Provide the [x, y] coordinate of the cell's center where the given text is located.  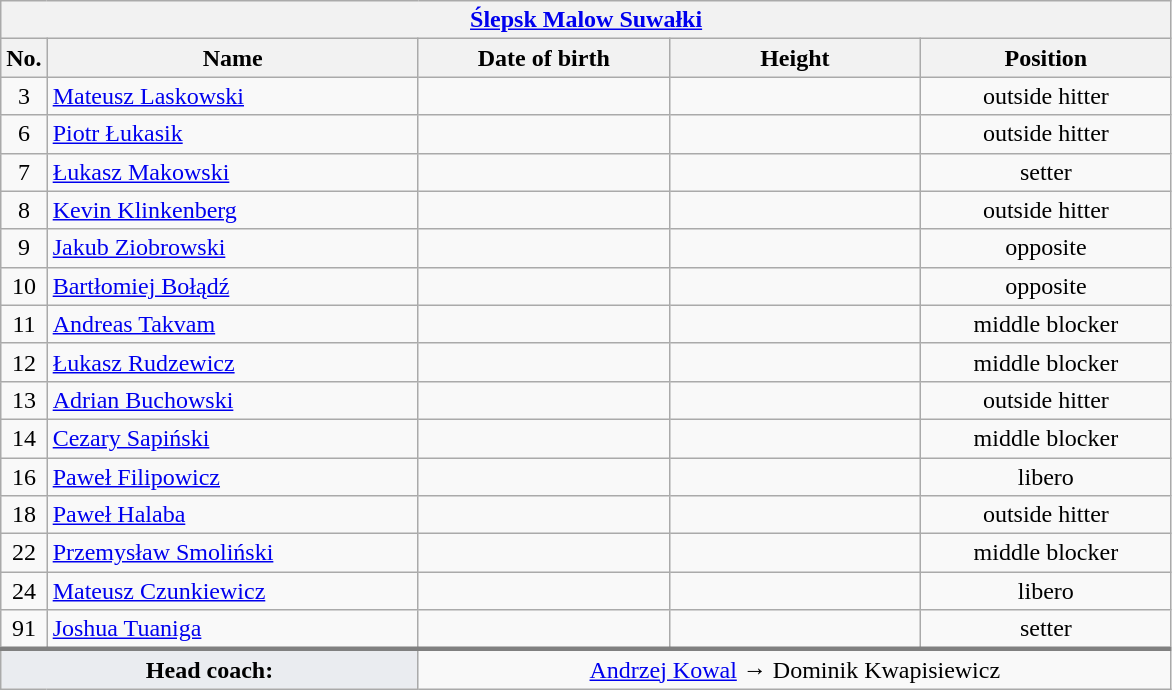
Paweł Filipowicz [232, 477]
Height [794, 58]
Piotr Łukasik [232, 134]
Bartłomiej Bołądź [232, 286]
18 [24, 515]
Position [1046, 58]
24 [24, 591]
Ślepsk Malow Suwałki [586, 20]
Łukasz Makowski [232, 172]
Adrian Buchowski [232, 400]
Jakub Ziobrowski [232, 248]
Mateusz Czunkiewicz [232, 591]
No. [24, 58]
12 [24, 362]
Łukasz Rudzewicz [232, 362]
Mateusz Laskowski [232, 96]
16 [24, 477]
Przemysław Smoliński [232, 553]
10 [24, 286]
6 [24, 134]
14 [24, 438]
11 [24, 324]
Andreas Takvam [232, 324]
Andrzej Kowal → Dominik Kwapisiewicz [794, 669]
Date of birth [544, 58]
Kevin Klinkenberg [232, 210]
8 [24, 210]
3 [24, 96]
Joshua Tuaniga [232, 630]
Name [232, 58]
22 [24, 553]
Paweł Halaba [232, 515]
Head coach: [210, 669]
Cezary Sapiński [232, 438]
7 [24, 172]
9 [24, 248]
91 [24, 630]
13 [24, 400]
